For the text-containing cell, return its midpoint in (x, y) coordinate format. 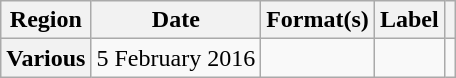
Various (46, 58)
Date (176, 20)
5 February 2016 (176, 58)
Label (409, 20)
Format(s) (318, 20)
Region (46, 20)
